Determine the (X, Y) coordinate at the center of the cell enclosing the given text.  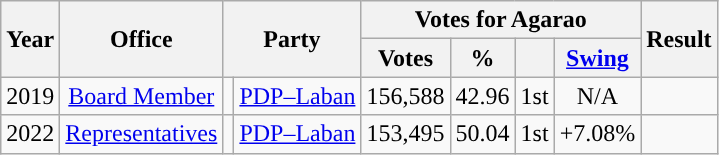
Party (292, 39)
% (482, 58)
42.96 (482, 96)
156,588 (406, 96)
Votes for Agarao (501, 20)
2022 (30, 134)
Result (679, 39)
Votes (406, 58)
Board Member (142, 96)
153,495 (406, 134)
N/A (598, 96)
2019 (30, 96)
Representatives (142, 134)
Year (30, 39)
Swing (598, 58)
50.04 (482, 134)
Office (142, 39)
+7.08% (598, 134)
